Scan for the cell matching the given text and deliver its (x, y) coordinate at center. 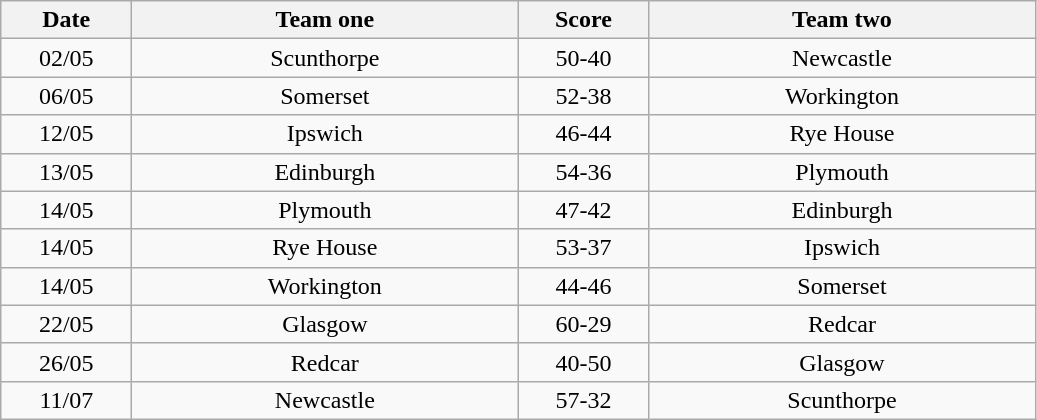
Date (66, 20)
12/05 (66, 134)
Score (584, 20)
06/05 (66, 96)
40-50 (584, 362)
54-36 (584, 172)
53-37 (584, 248)
11/07 (66, 400)
60-29 (584, 324)
46-44 (584, 134)
26/05 (66, 362)
50-40 (584, 58)
47-42 (584, 210)
Team one (325, 20)
22/05 (66, 324)
Team two (842, 20)
02/05 (66, 58)
52-38 (584, 96)
44-46 (584, 286)
57-32 (584, 400)
13/05 (66, 172)
